Search for the cell housing the specified text and yield its [x, y] center coordinate. 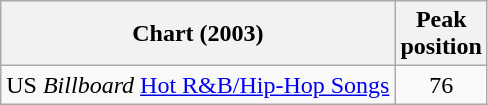
76 [441, 85]
Chart (2003) [198, 34]
US Billboard Hot R&B/Hip-Hop Songs [198, 85]
Peakposition [441, 34]
